Identify which cell holds the provided text, then report its (x, y) central coordinate. 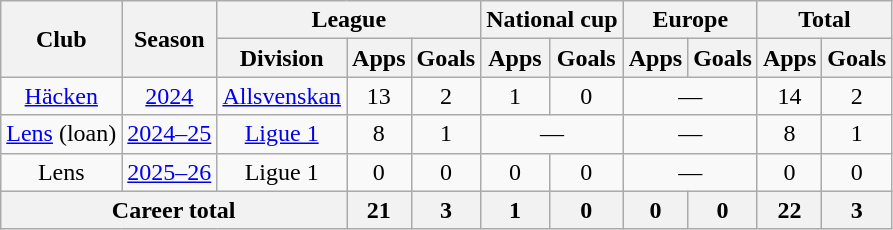
Lens (loan) (62, 134)
Allsvenskan (282, 96)
Division (282, 58)
Season (170, 39)
Club (62, 39)
Total (824, 20)
13 (379, 96)
Lens (62, 172)
21 (379, 210)
14 (789, 96)
2024–25 (170, 134)
Europe (690, 20)
Häcken (62, 96)
2025–26 (170, 172)
National cup (552, 20)
2024 (170, 96)
Career total (174, 210)
League (349, 20)
22 (789, 210)
